Detect which cell encompasses the target text, then output its [X, Y] center coordinate. 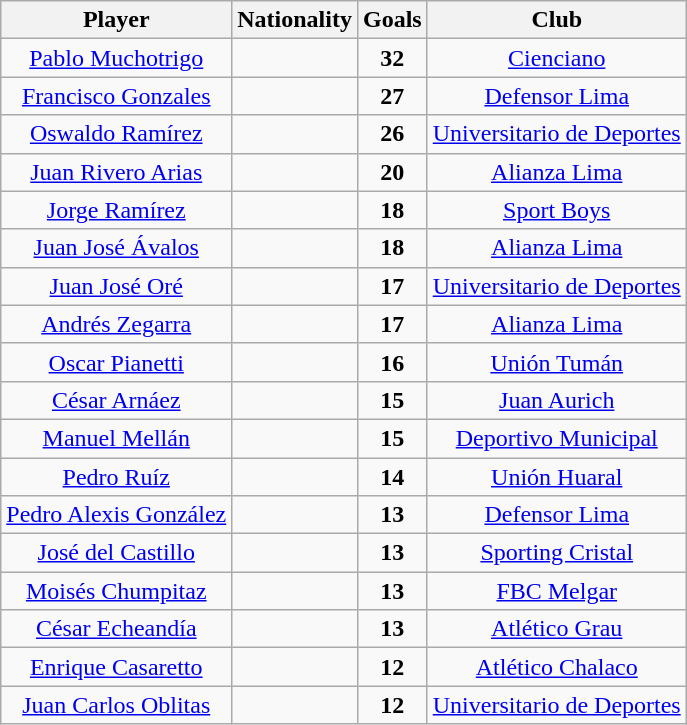
Player [116, 20]
27 [392, 96]
16 [392, 362]
Juan Carlos Oblitas [116, 705]
32 [392, 58]
Pedro Ruíz [116, 477]
Deportivo Municipal [556, 438]
Unión Huaral [556, 477]
Sport Boys [556, 210]
Pablo Muchotrigo [116, 58]
Oswaldo Ramírez [116, 134]
20 [392, 172]
Goals [392, 20]
Sporting Cristal [556, 553]
Juan José Ávalos [116, 248]
14 [392, 477]
Francisco Gonzales [116, 96]
Atlético Chalaco [556, 667]
Juan Aurich [556, 400]
Enrique Casaretto [116, 667]
Cienciano [556, 58]
Atlético Grau [556, 629]
Pedro Alexis González [116, 515]
César Arnáez [116, 400]
Andrés Zegarra [116, 324]
Oscar Pianetti [116, 362]
26 [392, 134]
César Echeandía [116, 629]
Juan José Oré [116, 286]
FBC Melgar [556, 591]
Unión Tumán [556, 362]
Moisés Chumpitaz [116, 591]
José del Castillo [116, 553]
Juan Rivero Arias [116, 172]
Nationality [295, 20]
Manuel Mellán [116, 438]
Jorge Ramírez [116, 210]
Club [556, 20]
